Output the (X, Y) coordinate of the center of the cell containing the given text.  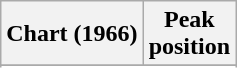
Chart (1966) (72, 34)
Peakposition (189, 34)
